Search for the cell housing the specified text and yield its [x, y] center coordinate. 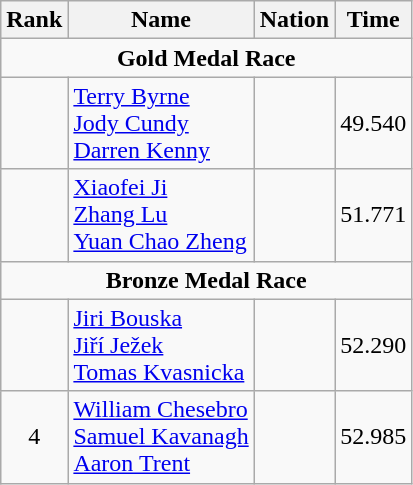
52.290 [374, 345]
49.540 [374, 123]
Bronze Medal Race [206, 280]
Name [161, 20]
Xiaofei JiZhang Lu Yuan Chao Zheng [161, 215]
William ChesebroSamuel Kavanagh Aaron Trent [161, 437]
Jiri BouskaJiří Ježek Tomas Kvasnicka [161, 345]
Gold Medal Race [206, 58]
Rank [34, 20]
Nation [294, 20]
Terry ByrneJody Cundy Darren Kenny [161, 123]
52.985 [374, 437]
51.771 [374, 215]
4 [34, 437]
Time [374, 20]
